Determine the (x, y) coordinate at the center of the cell enclosing the given text.  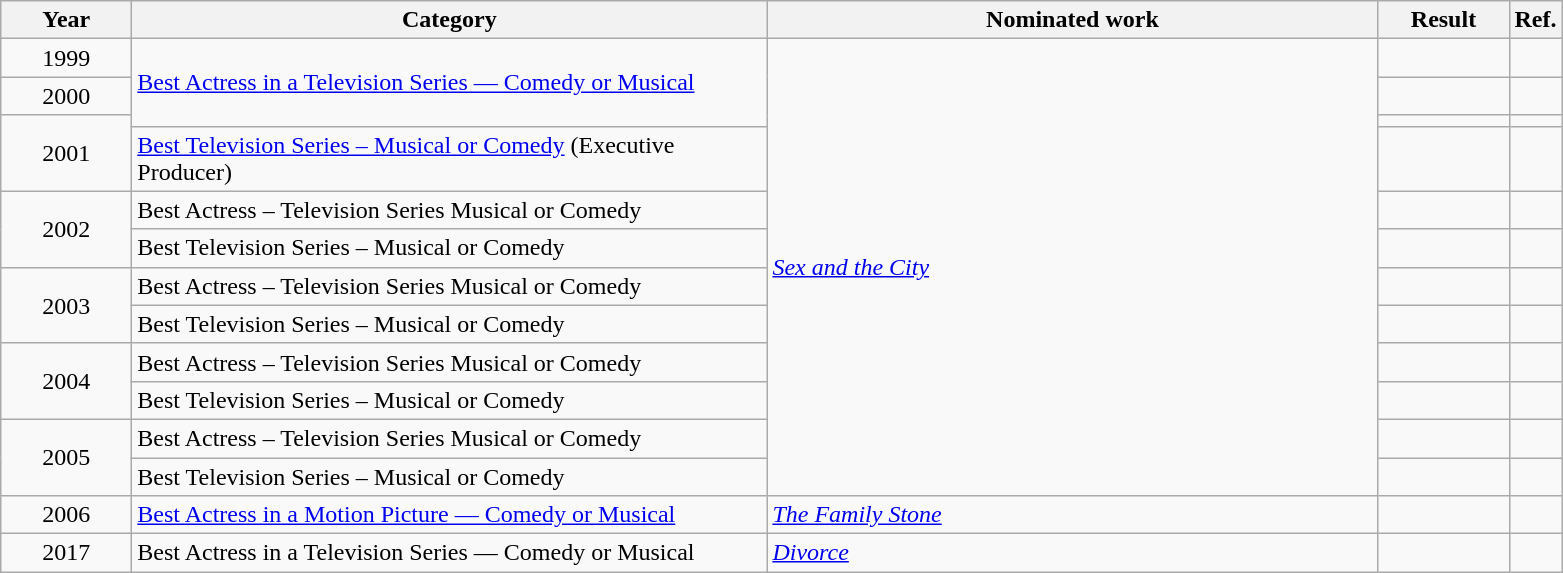
2004 (66, 381)
Sex and the City (1072, 268)
2000 (66, 96)
Best Actress in a Motion Picture — Comedy or Musical (450, 515)
The Family Stone (1072, 515)
Ref. (1536, 20)
2017 (66, 553)
Best Television Series – Musical or Comedy (Executive Producer) (450, 158)
Divorce (1072, 553)
2006 (66, 515)
2002 (66, 229)
1999 (66, 58)
Nominated work (1072, 20)
2001 (66, 153)
Category (450, 20)
2005 (66, 457)
Year (66, 20)
Result (1444, 20)
2003 (66, 305)
